Output the (x, y) coordinate of the center of the cell containing the given text.  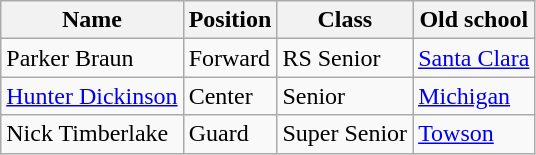
Santa Clara (474, 58)
Class (345, 20)
Name (92, 20)
Senior (345, 96)
Position (230, 20)
Michigan (474, 96)
Parker Braun (92, 58)
Forward (230, 58)
Guard (230, 134)
Hunter Dickinson (92, 96)
RS Senior (345, 58)
Super Senior (345, 134)
Nick Timberlake (92, 134)
Center (230, 96)
Towson (474, 134)
Old school (474, 20)
